Provide the (X, Y) coordinate of the cell's center where the given text is located.  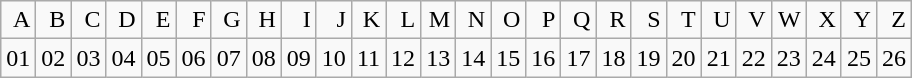
E (158, 20)
17 (578, 58)
T (684, 20)
13 (438, 58)
I (298, 20)
K (368, 20)
22 (754, 58)
N (474, 20)
24 (824, 58)
14 (474, 58)
R (614, 20)
X (824, 20)
C (88, 20)
15 (508, 58)
07 (228, 58)
19 (648, 58)
06 (194, 58)
A (18, 20)
O (508, 20)
Q (578, 20)
U (718, 20)
20 (684, 58)
G (228, 20)
23 (788, 58)
Y (858, 20)
09 (298, 58)
25 (858, 58)
05 (158, 58)
12 (404, 58)
02 (54, 58)
L (404, 20)
D (124, 20)
11 (368, 58)
V (754, 20)
J (334, 20)
08 (264, 58)
03 (88, 58)
M (438, 20)
04 (124, 58)
S (648, 20)
18 (614, 58)
Z (894, 20)
F (194, 20)
16 (544, 58)
21 (718, 58)
B (54, 20)
01 (18, 58)
10 (334, 58)
26 (894, 58)
P (544, 20)
H (264, 20)
W (788, 20)
